Find where the given text appears and provide that cell's center as [x, y] coordinate. 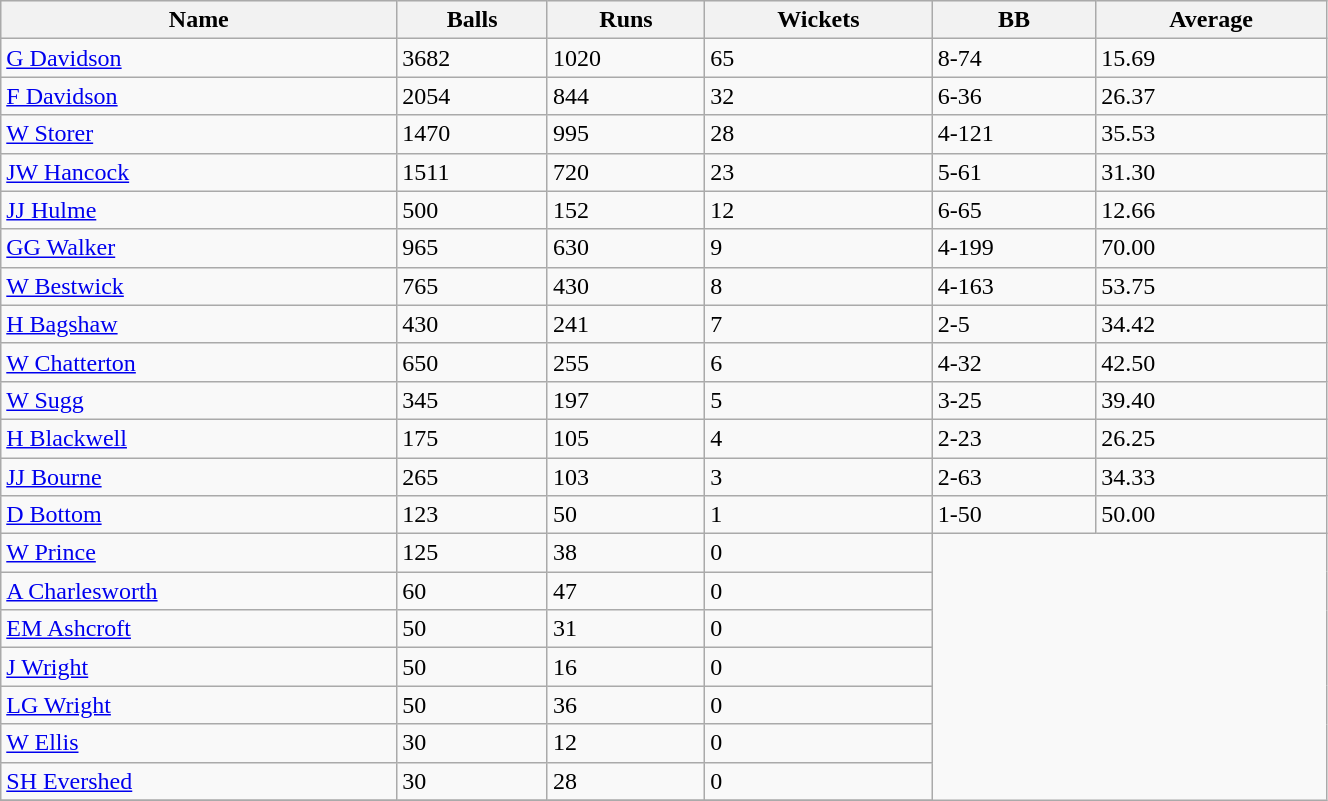
EM Ashcroft [199, 629]
16 [626, 667]
J Wright [199, 667]
W Storer [199, 134]
175 [472, 438]
Runs [626, 20]
BB [1014, 20]
LG Wright [199, 705]
G Davidson [199, 58]
1020 [626, 58]
103 [626, 477]
844 [626, 96]
5-61 [1014, 172]
1-50 [1014, 515]
4-121 [1014, 134]
255 [626, 362]
197 [626, 400]
31 [626, 629]
9 [819, 248]
42.50 [1212, 362]
A Charlesworth [199, 591]
4-199 [1014, 248]
W Bestwick [199, 286]
34.42 [1212, 324]
W Prince [199, 553]
Wickets [819, 20]
2-23 [1014, 438]
12.66 [1212, 210]
H Blackwell [199, 438]
65 [819, 58]
31.30 [1212, 172]
1 [819, 515]
3682 [472, 58]
720 [626, 172]
F Davidson [199, 96]
6-65 [1014, 210]
23 [819, 172]
26.25 [1212, 438]
W Chatterton [199, 362]
2-63 [1014, 477]
265 [472, 477]
630 [626, 248]
152 [626, 210]
35.53 [1212, 134]
47 [626, 591]
Balls [472, 20]
2-5 [1014, 324]
965 [472, 248]
Average [1212, 20]
650 [472, 362]
70.00 [1212, 248]
15.69 [1212, 58]
995 [626, 134]
50.00 [1212, 515]
6 [819, 362]
W Ellis [199, 743]
JJ Bourne [199, 477]
1470 [472, 134]
4-163 [1014, 286]
53.75 [1212, 286]
241 [626, 324]
36 [626, 705]
SH Evershed [199, 781]
123 [472, 515]
3-25 [1014, 400]
6-36 [1014, 96]
105 [626, 438]
7 [819, 324]
4 [819, 438]
5 [819, 400]
500 [472, 210]
JJ Hulme [199, 210]
34.33 [1212, 477]
125 [472, 553]
Name [199, 20]
GG Walker [199, 248]
3 [819, 477]
60 [472, 591]
1511 [472, 172]
4-32 [1014, 362]
8-74 [1014, 58]
345 [472, 400]
765 [472, 286]
W Sugg [199, 400]
26.37 [1212, 96]
8 [819, 286]
D Bottom [199, 515]
2054 [472, 96]
H Bagshaw [199, 324]
39.40 [1212, 400]
32 [819, 96]
JW Hancock [199, 172]
38 [626, 553]
